For the text-containing cell, return its midpoint in (x, y) coordinate format. 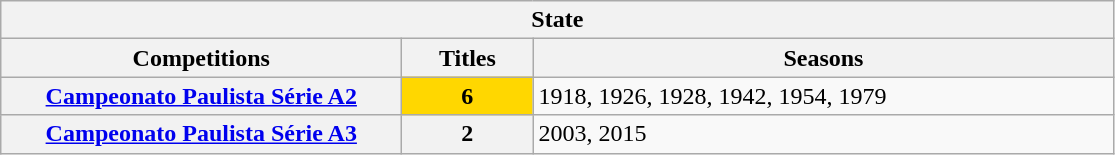
Titles (468, 58)
2003, 2015 (824, 134)
Seasons (824, 58)
Campeonato Paulista Série A2 (202, 96)
State (558, 20)
Campeonato Paulista Série A3 (202, 134)
2 (468, 134)
6 (468, 96)
Competitions (202, 58)
1918, 1926, 1928, 1942, 1954, 1979 (824, 96)
